Return [x, y] of the center of cell containing provided text 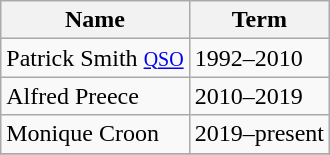
Name [95, 20]
2019–present [259, 134]
Patrick Smith QSO [95, 58]
1992–2010 [259, 58]
Monique Croon [95, 134]
Alfred Preece [95, 96]
2010–2019 [259, 96]
Term [259, 20]
